Extract the (x, y) coordinate from the center of the cell holding the provided text.  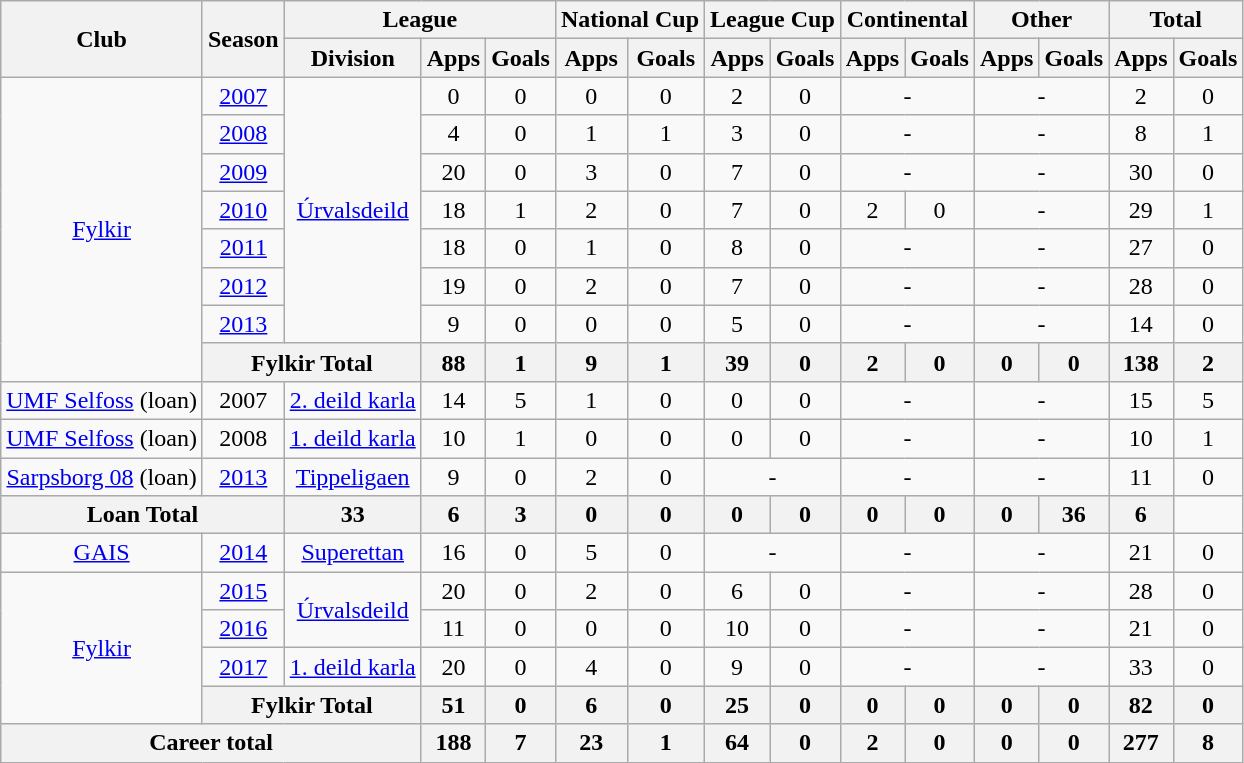
82 (1141, 705)
2014 (243, 553)
29 (1141, 210)
League (420, 20)
36 (1074, 515)
39 (738, 362)
27 (1141, 248)
Division (352, 58)
Tippeligaen (352, 477)
30 (1141, 172)
2016 (243, 629)
64 (738, 743)
Total (1176, 20)
Loan Total (142, 515)
League Cup (773, 20)
188 (453, 743)
15 (1141, 400)
Continental (907, 20)
Other (1041, 20)
2011 (243, 248)
2009 (243, 172)
2012 (243, 286)
2017 (243, 667)
138 (1141, 362)
Sarpsborg 08 (loan) (102, 477)
277 (1141, 743)
Superettan (352, 553)
Season (243, 39)
National Cup (630, 20)
Career total (211, 743)
GAIS (102, 553)
51 (453, 705)
2. deild karla (352, 400)
Club (102, 39)
88 (453, 362)
25 (738, 705)
2010 (243, 210)
2015 (243, 591)
16 (453, 553)
23 (591, 743)
19 (453, 286)
